Search for the cell housing the specified text and yield its (X, Y) center coordinate. 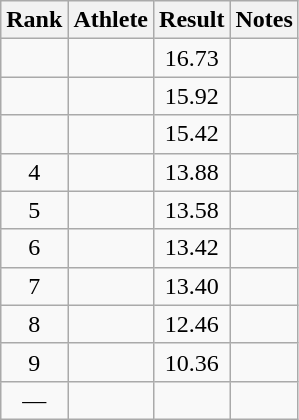
5 (34, 210)
13.58 (192, 210)
Athlete (111, 20)
12.46 (192, 324)
Rank (34, 20)
15.92 (192, 96)
7 (34, 286)
Result (192, 20)
15.42 (192, 134)
9 (34, 362)
6 (34, 248)
Notes (264, 20)
— (34, 400)
13.42 (192, 248)
4 (34, 172)
10.36 (192, 362)
8 (34, 324)
16.73 (192, 58)
13.88 (192, 172)
13.40 (192, 286)
